Return the (x, y) coordinate for the center point of the cell that contains the specified text.  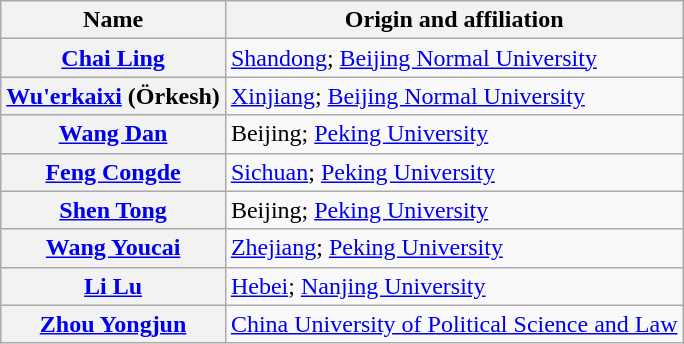
Feng Congde (114, 172)
Wu'erkaixi (Örkesh) (114, 96)
Wang Youcai (114, 248)
Wang Dan (114, 134)
Zhejiang; Peking University (454, 248)
Sichuan; Peking University (454, 172)
Chai Ling (114, 58)
Xinjiang; Beijing Normal University (454, 96)
Shen Tong (114, 210)
Name (114, 20)
Zhou Yongjun (114, 324)
Li Lu (114, 286)
Hebei; Nanjing University (454, 286)
China University of Political Science and Law (454, 324)
Shandong; Beijing Normal University (454, 58)
Origin and affiliation (454, 20)
